Return (x, y) of the center of cell containing provided text 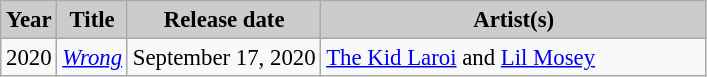
The Kid Laroi and Lil Mosey (514, 58)
Title (92, 20)
Wrong (92, 58)
Artist(s) (514, 20)
2020 (29, 58)
September 17, 2020 (224, 58)
Year (29, 20)
Release date (224, 20)
